Scan for the cell matching the given text and deliver its (X, Y) coordinate at center. 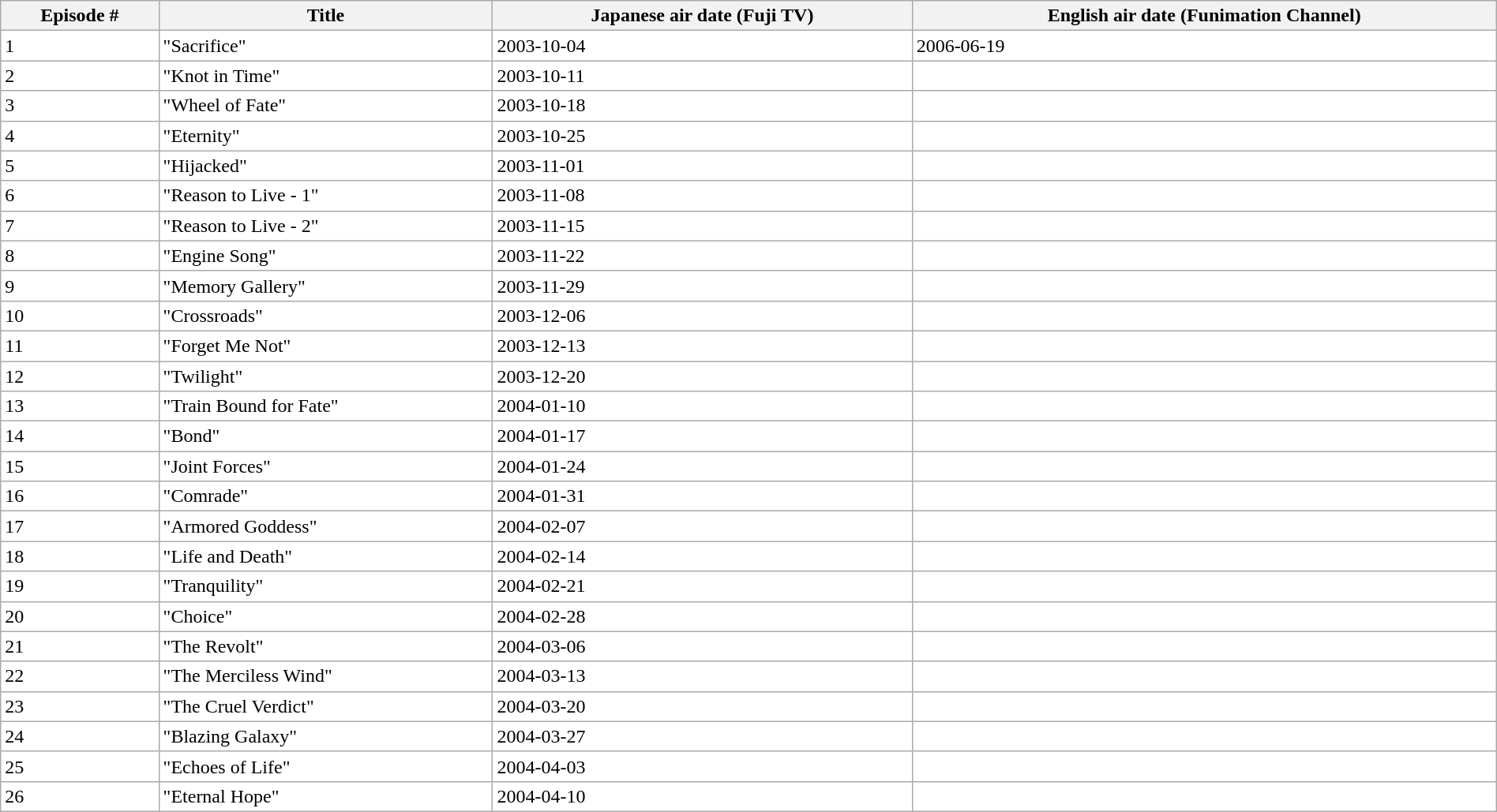
2004-03-20 (703, 706)
"The Merciless Wind" (325, 676)
17 (80, 526)
1 (80, 46)
"Eternity" (325, 136)
Title (325, 16)
"Comrade" (325, 496)
2003-11-22 (703, 256)
"Joint Forces" (325, 466)
"Eternal Hope" (325, 796)
"Blazing Galaxy" (325, 736)
"Crossroads" (325, 316)
2003-12-20 (703, 376)
12 (80, 376)
18 (80, 556)
"The Revolt" (325, 646)
"Reason to Live - 1" (325, 196)
23 (80, 706)
19 (80, 586)
2003-11-15 (703, 226)
2004-04-10 (703, 796)
2003-11-29 (703, 286)
2004-02-21 (703, 586)
7 (80, 226)
2003-10-18 (703, 106)
2003-11-01 (703, 166)
"Reason to Live - 2" (325, 226)
9 (80, 286)
14 (80, 436)
2004-03-27 (703, 736)
"Life and Death" (325, 556)
2004-02-28 (703, 616)
15 (80, 466)
22 (80, 676)
2 (80, 76)
10 (80, 316)
2003-10-11 (703, 76)
"Echoes of Life" (325, 766)
"Memory Gallery" (325, 286)
"Twilight" (325, 376)
20 (80, 616)
"Armored Goddess" (325, 526)
English air date (Funimation Channel) (1204, 16)
Japanese air date (Fuji TV) (703, 16)
2004-01-31 (703, 496)
2004-03-06 (703, 646)
6 (80, 196)
25 (80, 766)
2004-02-14 (703, 556)
"Train Bound for Fate" (325, 406)
"The Cruel Verdict" (325, 706)
2003-12-06 (703, 316)
2004-01-17 (703, 436)
"Forget Me Not" (325, 346)
"Sacrifice" (325, 46)
3 (80, 106)
16 (80, 496)
"Bond" (325, 436)
2004-02-07 (703, 526)
2004-04-03 (703, 766)
8 (80, 256)
2004-01-10 (703, 406)
2003-10-04 (703, 46)
Episode # (80, 16)
24 (80, 736)
2006-06-19 (1204, 46)
2003-11-08 (703, 196)
5 (80, 166)
4 (80, 136)
"Knot in Time" (325, 76)
11 (80, 346)
"Engine Song" (325, 256)
2004-03-13 (703, 676)
"Tranquility" (325, 586)
26 (80, 796)
"Wheel of Fate" (325, 106)
2003-12-13 (703, 346)
13 (80, 406)
21 (80, 646)
2004-01-24 (703, 466)
"Choice" (325, 616)
"Hijacked" (325, 166)
2003-10-25 (703, 136)
